Return [X, Y] of the center of cell containing provided text 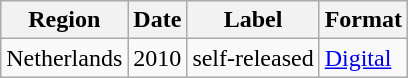
self-released [253, 58]
Label [253, 20]
2010 [158, 58]
Netherlands [64, 58]
Date [158, 20]
Digital [363, 58]
Region [64, 20]
Format [363, 20]
